Detect which cell encompasses the target text, then output its [X, Y] center coordinate. 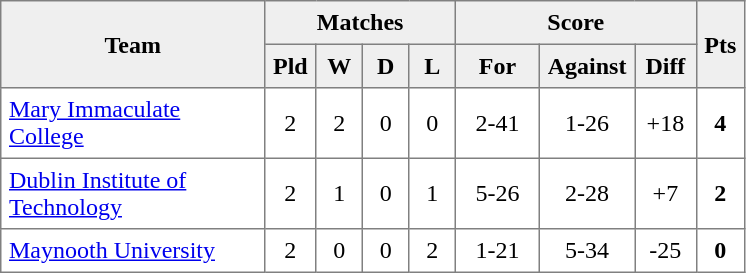
Diff [666, 66]
Dublin Institute of Technology [133, 193]
Matches [360, 23]
2-41 [497, 123]
+18 [666, 123]
Team [133, 44]
L [432, 66]
+7 [666, 193]
W [339, 66]
2-28 [586, 193]
D [385, 66]
5-34 [586, 251]
Maynooth University [133, 251]
Mary Immaculate College [133, 123]
Pts [720, 44]
For [497, 66]
-25 [666, 251]
5-26 [497, 193]
4 [720, 123]
Score [576, 23]
1-26 [586, 123]
Against [586, 66]
Pld [290, 66]
1-21 [497, 251]
